Return the [x, y] coordinate for the center point of the cell that contains the specified text.  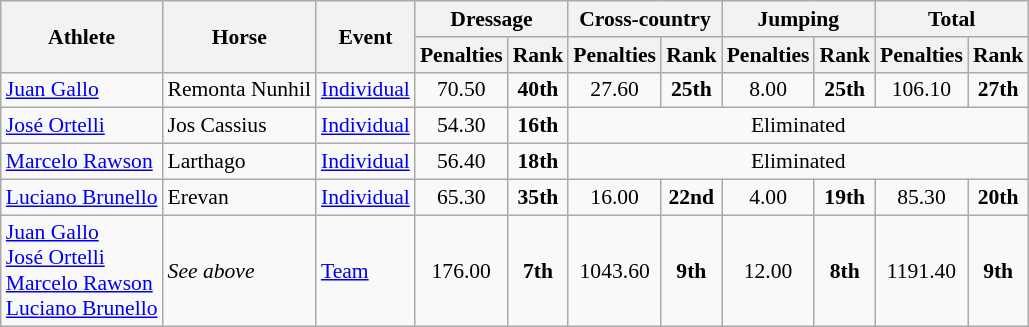
54.30 [462, 126]
Jumping [798, 19]
Erevan [240, 197]
Event [366, 36]
Team [366, 271]
35th [538, 197]
20th [998, 197]
See above [240, 271]
8.00 [768, 90]
Horse [240, 36]
4.00 [768, 197]
Athlete [82, 36]
Total [952, 19]
Remonta Nunhil [240, 90]
65.30 [462, 197]
Larthago [240, 162]
Luciano Brunello [82, 197]
1043.60 [614, 271]
Marcelo Rawson [82, 162]
8th [844, 271]
1191.40 [922, 271]
56.40 [462, 162]
16th [538, 126]
12.00 [768, 271]
18th [538, 162]
70.50 [462, 90]
16.00 [614, 197]
Juan GalloJosé OrtelliMarcelo RawsonLuciano Brunello [82, 271]
Juan Gallo [82, 90]
22nd [692, 197]
106.10 [922, 90]
176.00 [462, 271]
Dressage [492, 19]
40th [538, 90]
27th [998, 90]
27.60 [614, 90]
19th [844, 197]
85.30 [922, 197]
Cross-country [644, 19]
José Ortelli [82, 126]
7th [538, 271]
Jos Cassius [240, 126]
